Find where the given text appears and provide that cell's center as [x, y] coordinate. 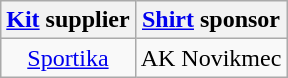
Sportika [68, 58]
AK Novikmec [211, 58]
Kit supplier [68, 20]
Shirt sponsor [211, 20]
